Output the (X, Y) coordinate of the center of the cell containing the given text.  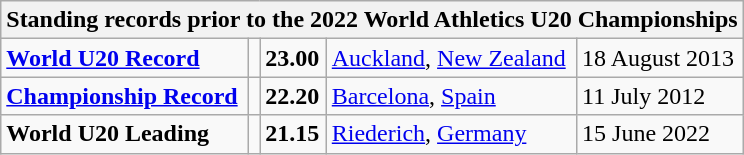
18 August 2013 (660, 58)
Standing records prior to the 2022 World Athletics U20 Championships (372, 20)
World U20 Record (125, 58)
Riederich, Germany (451, 134)
15 June 2022 (660, 134)
23.00 (293, 58)
Barcelona, Spain (451, 96)
22.20 (293, 96)
Championship Record (125, 96)
World U20 Leading (125, 134)
Auckland, New Zealand (451, 58)
11 July 2012 (660, 96)
21.15 (293, 134)
